Identify which cell holds the provided text, then report its (x, y) central coordinate. 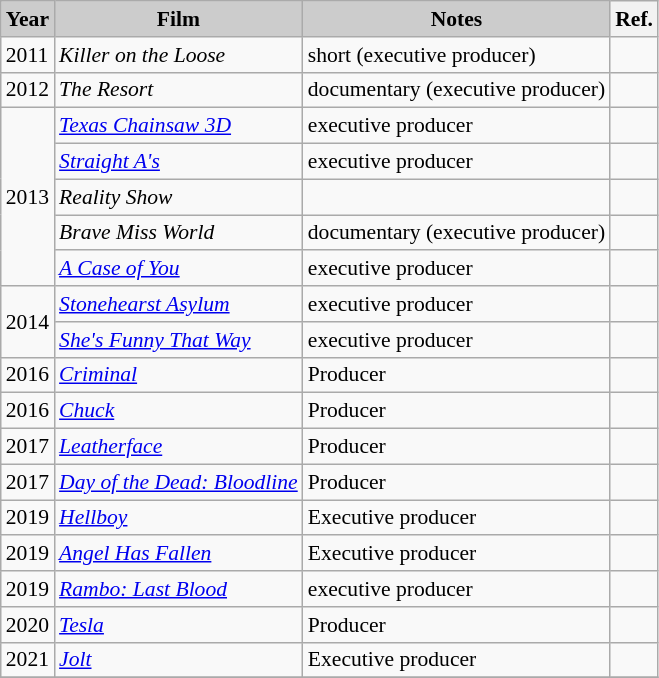
Criminal (178, 375)
Texas Chainsaw 3D (178, 126)
2021 (28, 660)
Stonehearst Asylum (178, 304)
Chuck (178, 411)
2012 (28, 90)
She's Funny That Way (178, 340)
Reality Show (178, 197)
Ref. (634, 19)
2013 (28, 197)
Straight A's (178, 162)
Day of the Dead: Bloodline (178, 482)
Leatherface (178, 447)
Killer on the Loose (178, 55)
Tesla (178, 625)
Year (28, 19)
Hellboy (178, 518)
Angel Has Fallen (178, 554)
Film (178, 19)
2020 (28, 625)
A Case of You (178, 269)
Brave Miss World (178, 233)
2011 (28, 55)
Jolt (178, 660)
short (executive producer) (456, 55)
Notes (456, 19)
The Resort (178, 90)
2014 (28, 322)
Rambo: Last Blood (178, 589)
